Determine the (X, Y) coordinate at the center of the cell enclosing the given text.  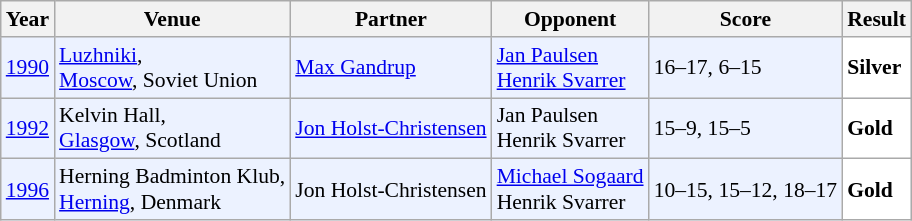
Score (746, 19)
10–15, 15–12, 18–17 (746, 190)
16–17, 6–15 (746, 68)
Opponent (570, 19)
Silver (876, 68)
1992 (28, 128)
Result (876, 19)
Kelvin Hall,Glasgow, Scotland (172, 128)
Partner (390, 19)
1990 (28, 68)
Herning Badminton Klub,Herning, Denmark (172, 190)
Luzhniki,Moscow, Soviet Union (172, 68)
Max Gandrup (390, 68)
Venue (172, 19)
1996 (28, 190)
15–9, 15–5 (746, 128)
Michael Sogaard Henrik Svarrer (570, 190)
Year (28, 19)
